From the cell containing the given text, extract its center point as [x, y] coordinate. 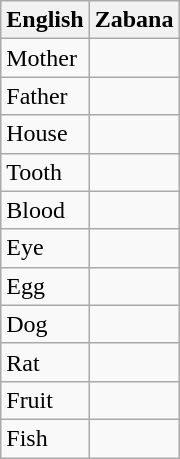
Fruit [45, 400]
House [45, 134]
Blood [45, 210]
Rat [45, 362]
Egg [45, 286]
Mother [45, 58]
English [45, 20]
Dog [45, 324]
Eye [45, 248]
Tooth [45, 172]
Father [45, 96]
Fish [45, 438]
Zabana [134, 20]
